From the cell containing the given text, extract its center point as [x, y] coordinate. 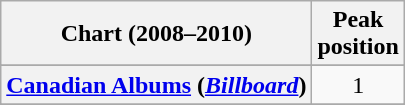
Chart (2008–2010) [156, 34]
1 [358, 85]
Peakposition [358, 34]
Canadian Albums (Billboard) [156, 85]
